Pinpoint the cell where the given text exists, returning its [X, Y] midpoint coordinate. 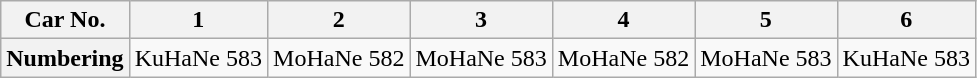
6 [906, 20]
4 [623, 20]
Numbering [65, 58]
5 [766, 20]
3 [481, 20]
1 [198, 20]
2 [339, 20]
Car No. [65, 20]
